For the text-containing cell, return its midpoint in (x, y) coordinate format. 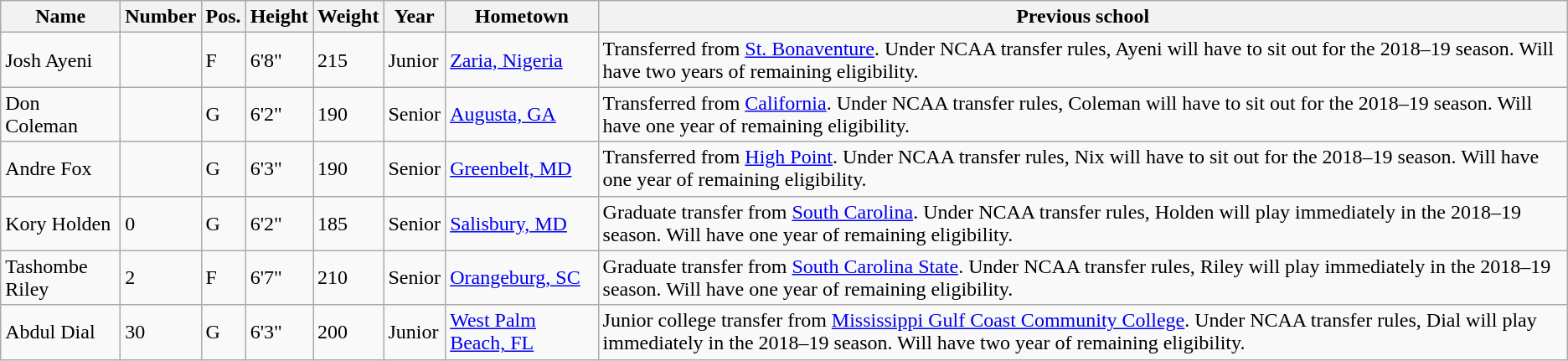
Tashombe Riley (60, 278)
Year (415, 17)
6'7" (279, 278)
West Palm Beach, FL (522, 332)
Augusta, GA (522, 114)
210 (348, 278)
Weight (348, 17)
185 (348, 223)
Kory Holden (60, 223)
Hometown (522, 17)
Andre Fox (60, 169)
Previous school (1082, 17)
Pos. (223, 17)
Orangeburg, SC (522, 278)
Zaria, Nigeria (522, 60)
Name (60, 17)
Height (279, 17)
0 (161, 223)
2 (161, 278)
Abdul Dial (60, 332)
30 (161, 332)
Greenbelt, MD (522, 169)
Transferred from High Point. Under NCAA transfer rules, Nix will have to sit out for the 2018–19 season. Will have one year of remaining eligibility. (1082, 169)
Don Coleman (60, 114)
215 (348, 60)
200 (348, 332)
6'8" (279, 60)
Number (161, 17)
Josh Ayeni (60, 60)
Salisbury, MD (522, 223)
